Scan for the cell matching the given text and deliver its (X, Y) coordinate at center. 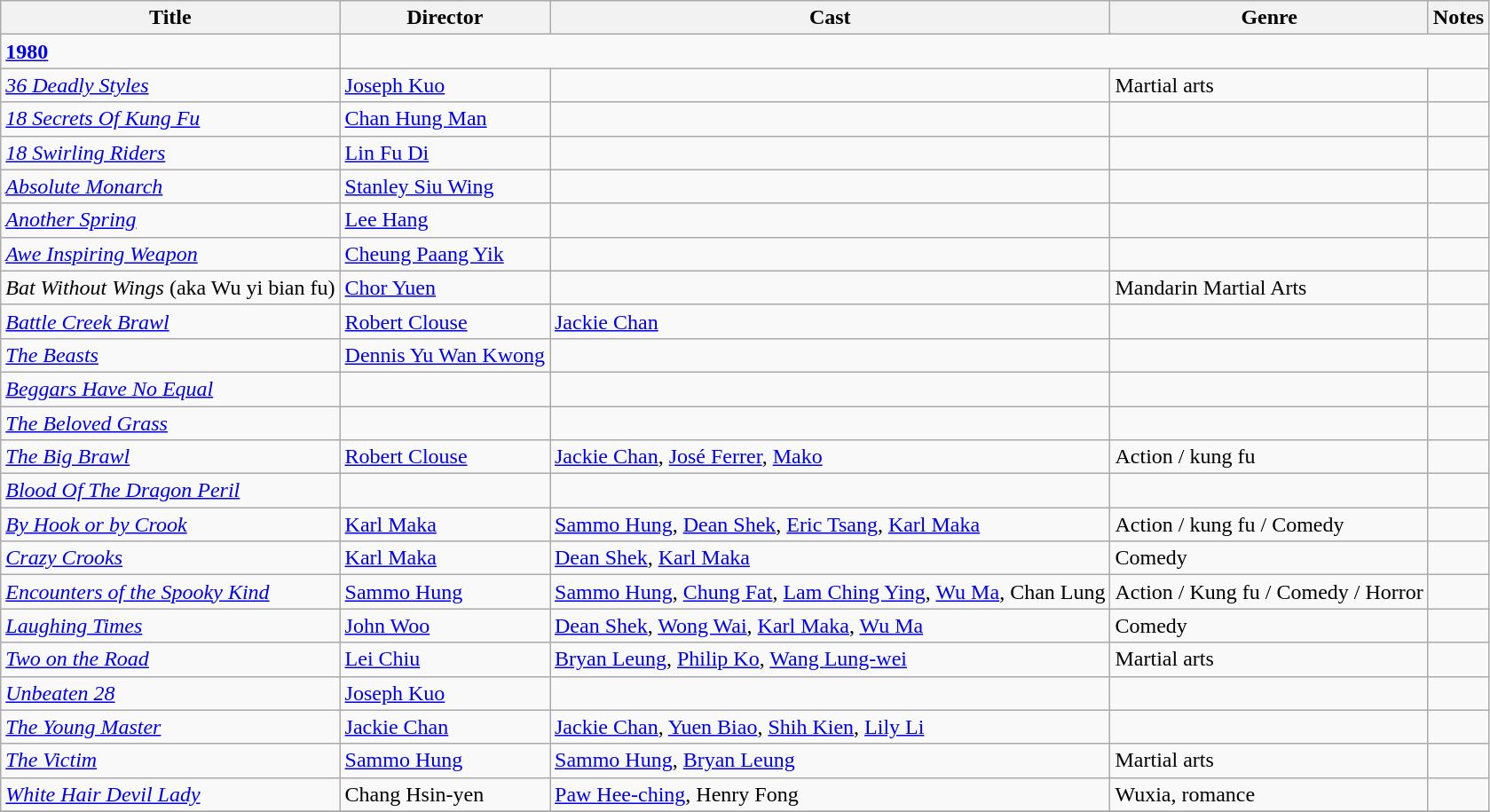
Unbeaten 28 (170, 693)
Cheung Paang Yik (445, 254)
Encounters of the Spooky Kind (170, 592)
The Beasts (170, 355)
Jackie Chan, José Ferrer, Mako (831, 457)
36 Deadly Styles (170, 85)
Notes (1458, 18)
Sammo Hung, Bryan Leung (831, 761)
The Beloved Grass (170, 423)
18 Swirling Riders (170, 153)
Chang Hsin-yen (445, 794)
Awe Inspiring Weapon (170, 254)
Dennis Yu Wan Kwong (445, 355)
Lin Fu Di (445, 153)
The Victim (170, 761)
Bryan Leung, Philip Ko, Wang Lung-wei (831, 659)
Bat Without Wings (aka Wu yi bian fu) (170, 288)
Lee Hang (445, 220)
Blood Of The Dragon Peril (170, 491)
Crazy Crooks (170, 558)
Chor Yuen (445, 288)
Paw Hee-ching, Henry Fong (831, 794)
By Hook or by Crook (170, 524)
Dean Shek, Karl Maka (831, 558)
The Young Master (170, 727)
Battle Creek Brawl (170, 321)
Title (170, 18)
18 Secrets Of Kung Fu (170, 119)
Mandarin Martial Arts (1269, 288)
Sammo Hung, Chung Fat, Lam Ching Ying, Wu Ma, Chan Lung (831, 592)
1980 (170, 51)
Chan Hung Man (445, 119)
Absolute Monarch (170, 186)
Beggars Have No Equal (170, 389)
Wuxia, romance (1269, 794)
Cast (831, 18)
White Hair Devil Lady (170, 794)
Sammo Hung, Dean Shek, Eric Tsang, Karl Maka (831, 524)
Action / kung fu (1269, 457)
Action / Kung fu / Comedy / Horror (1269, 592)
Stanley Siu Wing (445, 186)
Two on the Road (170, 659)
Laughing Times (170, 626)
Another Spring (170, 220)
Action / kung fu / Comedy (1269, 524)
Lei Chiu (445, 659)
The Big Brawl (170, 457)
John Woo (445, 626)
Jackie Chan, Yuen Biao, Shih Kien, Lily Li (831, 727)
Director (445, 18)
Genre (1269, 18)
Dean Shek, Wong Wai, Karl Maka, Wu Ma (831, 626)
